Identify which cell holds the provided text, then report its (x, y) central coordinate. 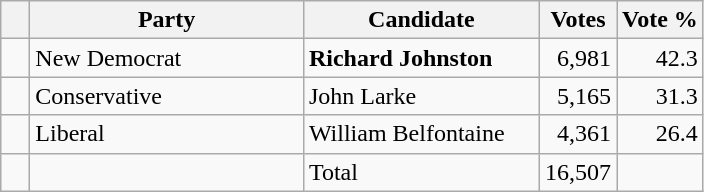
Richard Johnston (421, 58)
Votes (578, 20)
42.3 (660, 58)
Vote % (660, 20)
Total (421, 172)
4,361 (578, 134)
Party (167, 20)
Liberal (167, 134)
26.4 (660, 134)
5,165 (578, 96)
Candidate (421, 20)
Conservative (167, 96)
New Democrat (167, 58)
16,507 (578, 172)
6,981 (578, 58)
William Belfontaine (421, 134)
31.3 (660, 96)
John Larke (421, 96)
